For the text-containing cell, return its midpoint in [x, y] coordinate format. 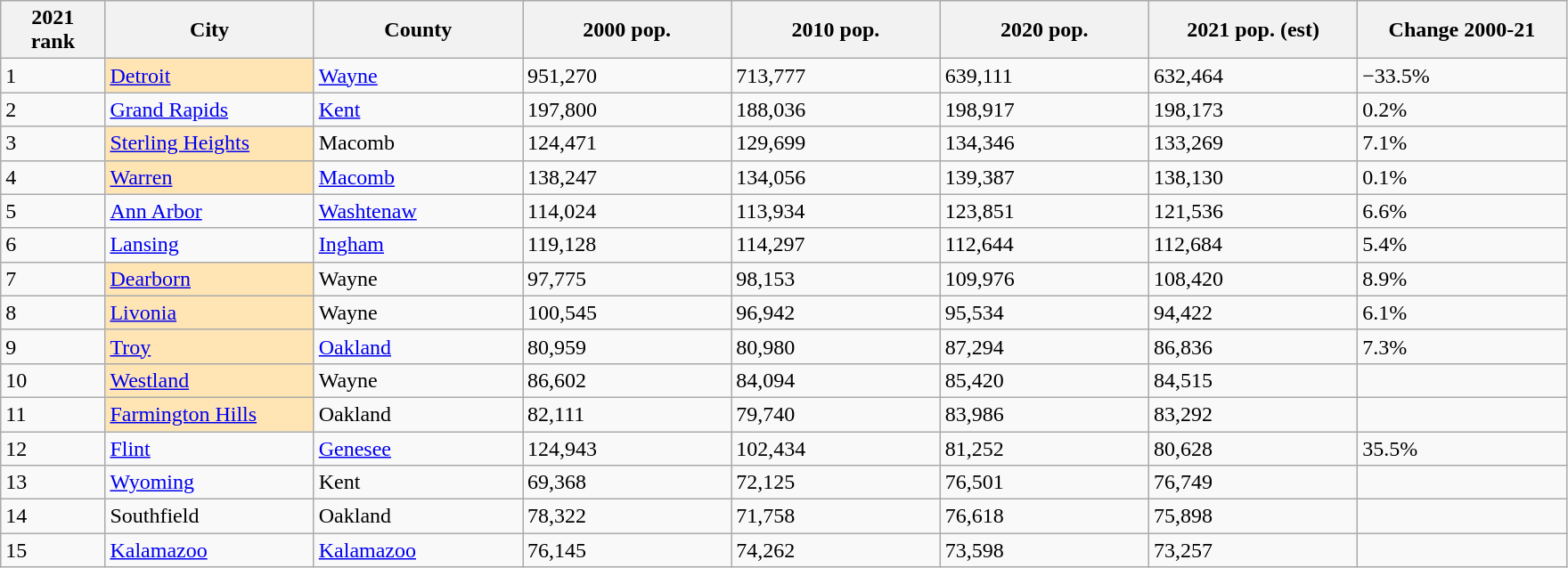
81,252 [1044, 448]
13 [53, 483]
113,934 [836, 211]
74,262 [836, 550]
129,699 [836, 143]
109,976 [1044, 279]
85,420 [1044, 380]
134,056 [836, 177]
95,534 [1044, 312]
134,346 [1044, 143]
5.4% [1462, 245]
98,153 [836, 279]
1 [53, 76]
119,128 [626, 245]
114,024 [626, 211]
Dearborn [209, 279]
79,740 [836, 414]
198,917 [1044, 110]
100,545 [626, 312]
Genesee [418, 448]
12 [53, 448]
75,898 [1253, 516]
138,247 [626, 177]
76,501 [1044, 483]
Change 2000-21 [1462, 30]
−33.5% [1462, 76]
2010 pop. [836, 30]
Livonia [209, 312]
73,598 [1044, 550]
Grand Rapids [209, 110]
35.5% [1462, 448]
198,173 [1253, 110]
713,777 [836, 76]
Washtenaw [418, 211]
Detroit [209, 76]
7.1% [1462, 143]
8 [53, 312]
Sterling Heights [209, 143]
Troy [209, 346]
112,684 [1253, 245]
7.3% [1462, 346]
80,959 [626, 346]
6.1% [1462, 312]
76,749 [1253, 483]
2021 pop. (est) [1253, 30]
15 [53, 550]
0.2% [1462, 110]
71,758 [836, 516]
124,471 [626, 143]
76,145 [626, 550]
87,294 [1044, 346]
112,644 [1044, 245]
Flint [209, 448]
9 [53, 346]
7 [53, 279]
86,602 [626, 380]
Westland [209, 380]
80,980 [836, 346]
86,836 [1253, 346]
188,036 [836, 110]
County [418, 30]
76,618 [1044, 516]
4 [53, 177]
Ann Arbor [209, 211]
197,800 [626, 110]
City [209, 30]
10 [53, 380]
102,434 [836, 448]
8.9% [1462, 279]
84,094 [836, 380]
139,387 [1044, 177]
6.6% [1462, 211]
Wyoming [209, 483]
69,368 [626, 483]
2 [53, 110]
83,292 [1253, 414]
3 [53, 143]
6 [53, 245]
2000 pop. [626, 30]
Warren [209, 177]
2021rank [53, 30]
133,269 [1253, 143]
Farmington Hills [209, 414]
121,536 [1253, 211]
96,942 [836, 312]
97,775 [626, 279]
94,422 [1253, 312]
80,628 [1253, 448]
108,420 [1253, 279]
951,270 [626, 76]
639,111 [1044, 76]
73,257 [1253, 550]
5 [53, 211]
124,943 [626, 448]
632,464 [1253, 76]
114,297 [836, 245]
84,515 [1253, 380]
Ingham [418, 245]
11 [53, 414]
123,851 [1044, 211]
78,322 [626, 516]
72,125 [836, 483]
Southfield [209, 516]
14 [53, 516]
83,986 [1044, 414]
82,111 [626, 414]
Lansing [209, 245]
138,130 [1253, 177]
2020 pop. [1044, 30]
0.1% [1462, 177]
